Scan for the cell matching the given text and deliver its (x, y) coordinate at center. 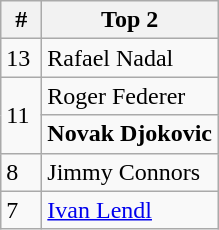
Ivan Lendl (130, 210)
Rafael Nadal (130, 58)
Top 2 (130, 20)
Jimmy Connors (130, 172)
Roger Federer (130, 96)
11 (22, 115)
# (22, 20)
7 (22, 210)
Novak Djokovic (130, 134)
8 (22, 172)
13 (22, 58)
